Provide the [X, Y] coordinate of the cell's center where the given text is located.  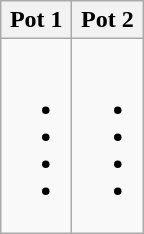
Pot 2 [108, 20]
Pot 1 [36, 20]
